Extract the (X, Y) coordinate from the center of the cell holding the provided text.  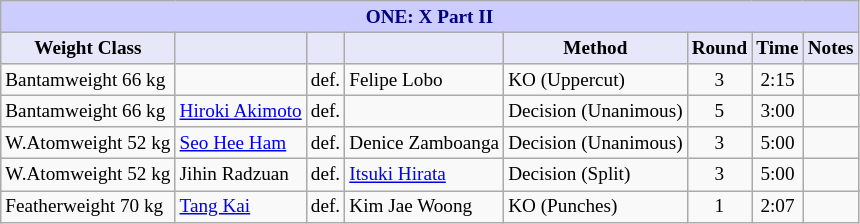
Hiroki Akimoto (240, 111)
KO (Punches) (596, 206)
1 (720, 206)
Felipe Lobo (424, 80)
Time (778, 48)
2:15 (778, 80)
Featherweight 70 kg (88, 206)
Itsuki Hirata (424, 175)
Kim Jae Woong (424, 206)
Seo Hee Ham (240, 143)
2:07 (778, 206)
Decision (Split) (596, 175)
KO (Uppercut) (596, 80)
Tang Kai (240, 206)
ONE: X Part II (430, 17)
Notes (830, 48)
Method (596, 48)
Denice Zamboanga (424, 143)
Weight Class (88, 48)
Jihin Radzuan (240, 175)
5 (720, 111)
Round (720, 48)
3:00 (778, 111)
